For the text-containing cell, return its midpoint in [x, y] coordinate format. 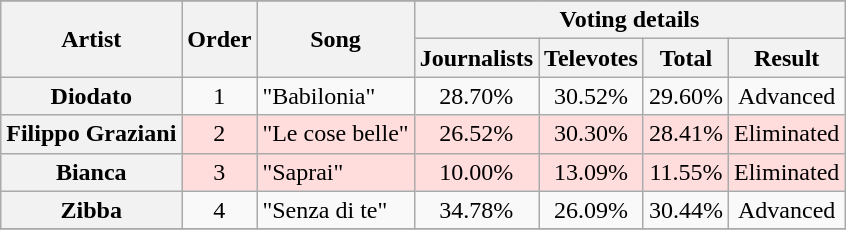
"Babilonia" [336, 96]
Televotes [592, 58]
"Senza di te" [336, 210]
30.30% [592, 134]
26.09% [592, 210]
Bianca [92, 172]
Result [786, 58]
Song [336, 39]
34.78% [476, 210]
11.55% [686, 172]
Journalists [476, 58]
2 [220, 134]
"Le cose belle" [336, 134]
29.60% [686, 96]
"Saprai" [336, 172]
Voting details [630, 20]
Order [220, 39]
13.09% [592, 172]
26.52% [476, 134]
4 [220, 210]
Total [686, 58]
1 [220, 96]
Filippo Graziani [92, 134]
Artist [92, 39]
Zibba [92, 210]
28.41% [686, 134]
30.52% [592, 96]
30.44% [686, 210]
3 [220, 172]
10.00% [476, 172]
28.70% [476, 96]
Diodato [92, 96]
